For the text-containing cell, return its midpoint in (X, Y) coordinate format. 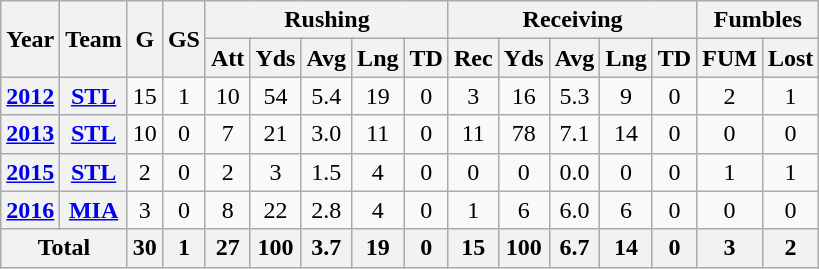
30 (144, 248)
5.3 (574, 96)
78 (524, 134)
2012 (30, 96)
Rec (473, 58)
22 (276, 210)
Year (30, 39)
5.4 (326, 96)
Att (227, 58)
54 (276, 96)
2013 (30, 134)
8 (227, 210)
2015 (30, 172)
9 (626, 96)
7.1 (574, 134)
Lost (790, 58)
2016 (30, 210)
6.7 (574, 248)
Total (64, 248)
G (144, 39)
GS (184, 39)
Receiving (572, 20)
7 (227, 134)
1.5 (326, 172)
Rushing (326, 20)
MIA (94, 210)
21 (276, 134)
3.0 (326, 134)
3.7 (326, 248)
6.0 (574, 210)
0.0 (574, 172)
FUM (730, 58)
Team (94, 39)
Fumbles (758, 20)
27 (227, 248)
2.8 (326, 210)
16 (524, 96)
